Extract the (x, y) coordinate from the center of the cell holding the provided text.  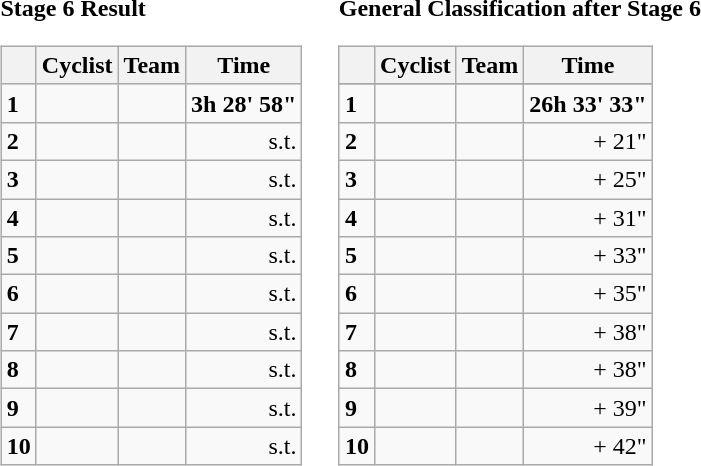
+ 33" (588, 256)
+ 35" (588, 294)
26h 33' 33" (588, 103)
+ 42" (588, 446)
+ 31" (588, 217)
3h 28' 58" (244, 103)
+ 39" (588, 408)
+ 25" (588, 179)
+ 21" (588, 141)
